Output the [x, y] coordinate of the center of the cell containing the given text.  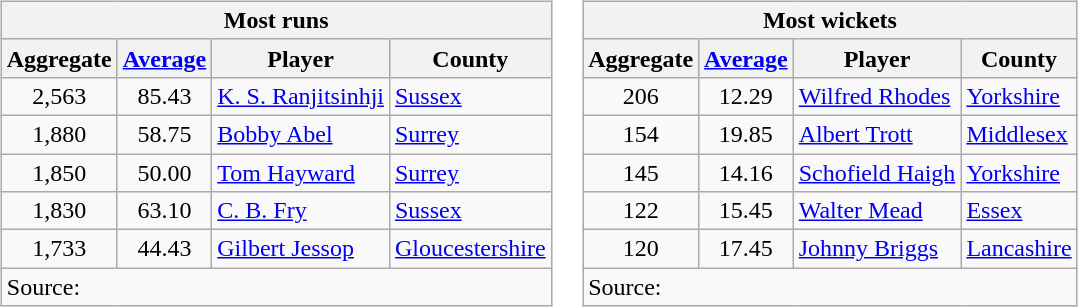
58.75 [164, 134]
Schofield Haigh [877, 173]
C. B. Fry [301, 211]
Wilfred Rhodes [877, 96]
145 [641, 173]
14.16 [746, 173]
Bobby Abel [301, 134]
122 [641, 211]
Most wickets [830, 20]
120 [641, 249]
15.45 [746, 211]
17.45 [746, 249]
2,563 [59, 96]
85.43 [164, 96]
Most runs [276, 20]
1,830 [59, 211]
Albert Trott [877, 134]
206 [641, 96]
K. S. Ranjitsinhji [301, 96]
Gilbert Jessop [301, 249]
63.10 [164, 211]
Johnny Briggs [877, 249]
Lancashire [1019, 249]
Tom Hayward [301, 173]
Walter Mead [877, 211]
19.85 [746, 134]
1,850 [59, 173]
12.29 [746, 96]
Gloucestershire [470, 249]
154 [641, 134]
Middlesex [1019, 134]
1,733 [59, 249]
1,880 [59, 134]
50.00 [164, 173]
44.43 [164, 249]
Essex [1019, 211]
